Extract the (X, Y) coordinate from the center of the cell holding the provided text.  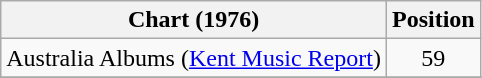
59 (433, 58)
Australia Albums (Kent Music Report) (194, 58)
Chart (1976) (194, 20)
Position (433, 20)
